Return the (X, Y) coordinate for the center point of the cell that contains the specified text.  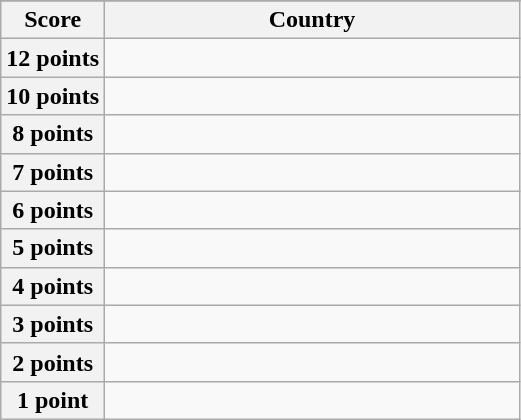
5 points (53, 248)
8 points (53, 134)
10 points (53, 96)
4 points (53, 286)
6 points (53, 210)
2 points (53, 362)
Score (53, 20)
1 point (53, 400)
Country (312, 20)
7 points (53, 172)
12 points (53, 58)
3 points (53, 324)
